For the text-containing cell, return its midpoint in (X, Y) coordinate format. 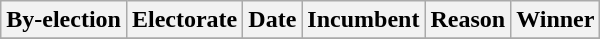
Electorate (184, 20)
Winner (556, 20)
Reason (468, 20)
Date (272, 20)
Incumbent (364, 20)
By-election (64, 20)
